From the cell containing the given text, extract its center point as (x, y) coordinate. 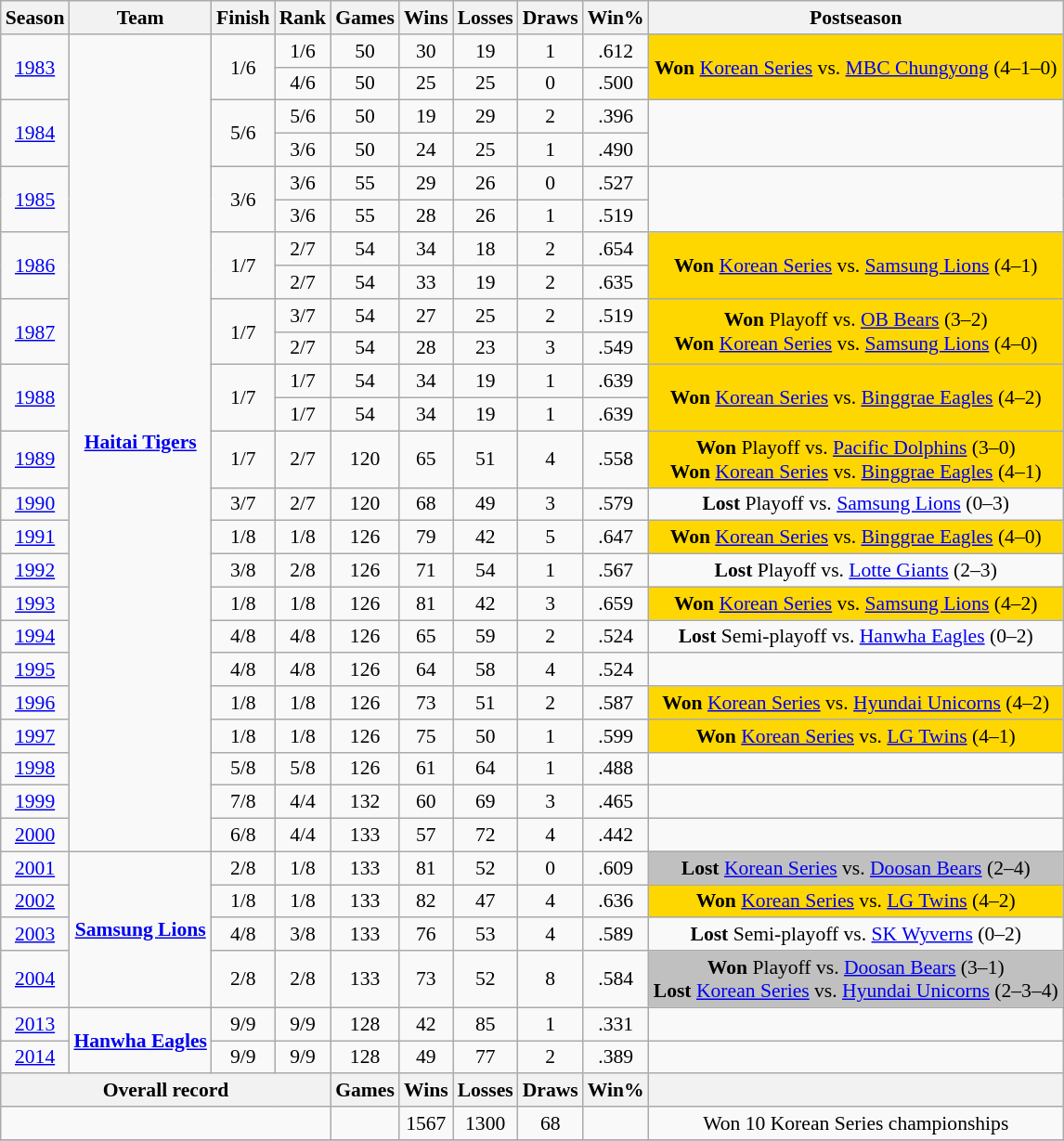
.659 (616, 603)
.567 (616, 571)
Won Playoff vs. Pacific Dolphins (3–0) Won Korean Series vs. Binggrae Eagles (4–1) (856, 459)
1985 (35, 199)
2003 (35, 935)
2013 (35, 1024)
Samsung Lions (139, 929)
53 (486, 935)
1567 (426, 1123)
Finish (243, 18)
Won Korean Series vs. LG Twins (4–1) (856, 736)
Lost Playoff vs. Samsung Lions (0–3) (856, 504)
76 (426, 935)
Rank (303, 18)
.442 (616, 836)
Won Playoff vs. OB Bears (3–2) Won Korean Series vs. Samsung Lions (4–0) (856, 332)
69 (486, 802)
.331 (616, 1024)
Haitai Tigers (139, 443)
2014 (35, 1057)
1986 (35, 266)
1996 (35, 703)
.587 (616, 703)
Postseason (856, 18)
Lost Playoff vs. Lotte Giants (2–3) (856, 571)
2000 (35, 836)
.558 (616, 459)
60 (426, 802)
.599 (616, 736)
82 (426, 901)
18 (486, 250)
1991 (35, 538)
2004 (35, 979)
Won Korean Series vs. Samsung Lions (4–1) (856, 266)
Hanwha Eagles (139, 1040)
61 (426, 769)
1994 (35, 637)
24 (426, 150)
8 (551, 979)
23 (486, 348)
33 (426, 282)
Won Korean Series vs. Hyundai Unicorns (4–2) (856, 703)
.527 (616, 183)
Lost Semi-playoff vs. Hanwha Eagles (0–2) (856, 637)
1995 (35, 670)
Won Korean Series vs. MBC Chungyong (4–1–0) (856, 67)
2002 (35, 901)
Won Playoff vs. Doosan Bears (3–1)Lost Korean Series vs. Hyundai Unicorns (2–3–4) (856, 979)
132 (365, 802)
1992 (35, 571)
6/8 (243, 836)
1993 (35, 603)
.465 (616, 802)
79 (426, 538)
Won 10 Korean Series championships (856, 1123)
Won Korean Series vs. LG Twins (4–2) (856, 901)
.635 (616, 282)
.579 (616, 504)
85 (486, 1024)
5 (551, 538)
Won Korean Series vs. Samsung Lions (4–2) (856, 603)
.609 (616, 868)
75 (426, 736)
1983 (35, 67)
.647 (616, 538)
Lost Semi-playoff vs. SK Wyverns (0–2) (856, 935)
27 (426, 316)
58 (486, 670)
4/6 (303, 84)
1987 (35, 332)
57 (426, 836)
71 (426, 571)
.636 (616, 901)
7/8 (243, 802)
.488 (616, 769)
.589 (616, 935)
47 (486, 901)
1300 (486, 1123)
77 (486, 1057)
.490 (616, 150)
.584 (616, 979)
2001 (35, 868)
.389 (616, 1057)
Lost Korean Series vs. Doosan Bears (2–4) (856, 868)
1997 (35, 736)
.549 (616, 348)
1998 (35, 769)
59 (486, 637)
30 (426, 51)
Overall record (165, 1091)
Team (139, 18)
Won Korean Series vs. Binggrae Eagles (4–2) (856, 397)
1989 (35, 459)
.612 (616, 51)
1988 (35, 397)
.396 (616, 117)
1984 (35, 134)
1999 (35, 802)
72 (486, 836)
Won Korean Series vs. Binggrae Eagles (4–0) (856, 538)
Season (35, 18)
1990 (35, 504)
.654 (616, 250)
.500 (616, 84)
